Return [x, y] of the center of cell containing provided text 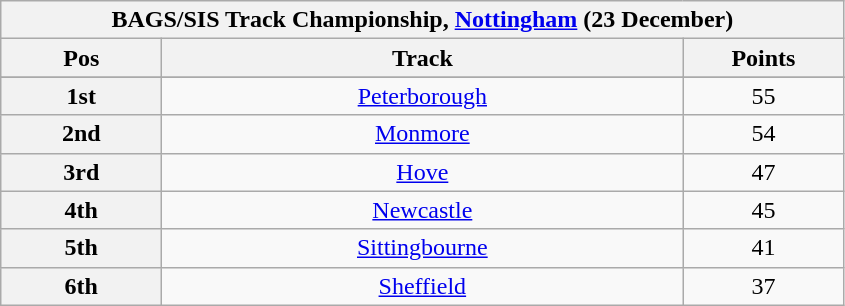
Points [764, 58]
37 [764, 286]
Monmore [422, 134]
41 [764, 248]
6th [82, 286]
Pos [82, 58]
3rd [82, 172]
1st [82, 96]
Sheffield [422, 286]
Sittingbourne [422, 248]
45 [764, 210]
BAGS/SIS Track Championship, Nottingham (23 December) [422, 20]
47 [764, 172]
Hove [422, 172]
54 [764, 134]
Track [422, 58]
55 [764, 96]
Newcastle [422, 210]
4th [82, 210]
Peterborough [422, 96]
2nd [82, 134]
5th [82, 248]
